Pinpoint the cell where the given text exists, returning its [X, Y] midpoint coordinate. 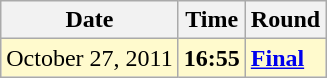
Final [285, 58]
Round [285, 20]
Time [212, 20]
October 27, 2011 [90, 58]
Date [90, 20]
16:55 [212, 58]
